Return [x, y] of the center of cell containing provided text 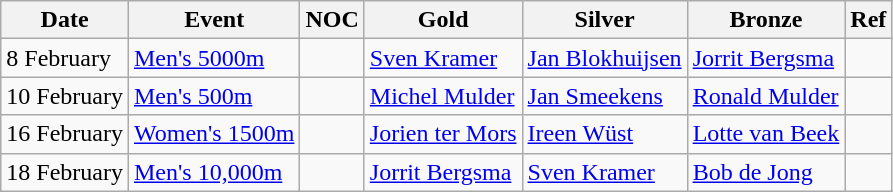
Event [214, 20]
Men's 5000m [214, 58]
Silver [604, 20]
10 February [65, 96]
Lotte van Beek [766, 134]
16 February [65, 134]
Women's 1500m [214, 134]
Ireen Wüst [604, 134]
Men's 10,000m [214, 172]
NOC [332, 20]
Date [65, 20]
Men's 500m [214, 96]
Jan Smeekens [604, 96]
Bob de Jong [766, 172]
8 February [65, 58]
18 February [65, 172]
Ref [868, 20]
Michel Mulder [443, 96]
Ronald Mulder [766, 96]
Bronze [766, 20]
Jorien ter Mors [443, 134]
Gold [443, 20]
Jan Blokhuijsen [604, 58]
